Scan for the cell matching the given text and deliver its [x, y] coordinate at center. 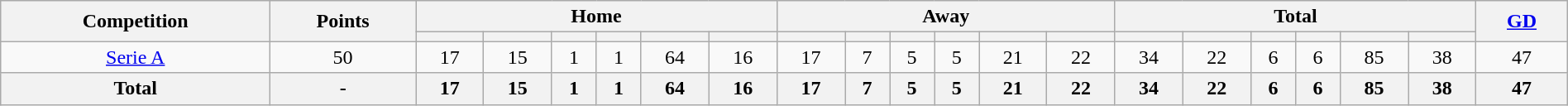
- [343, 89]
Competition [136, 22]
Home [597, 17]
GD [1522, 22]
Serie A [136, 57]
Away [946, 17]
Points [343, 22]
50 [343, 57]
